Scan for the cell matching the given text and deliver its [x, y] coordinate at center. 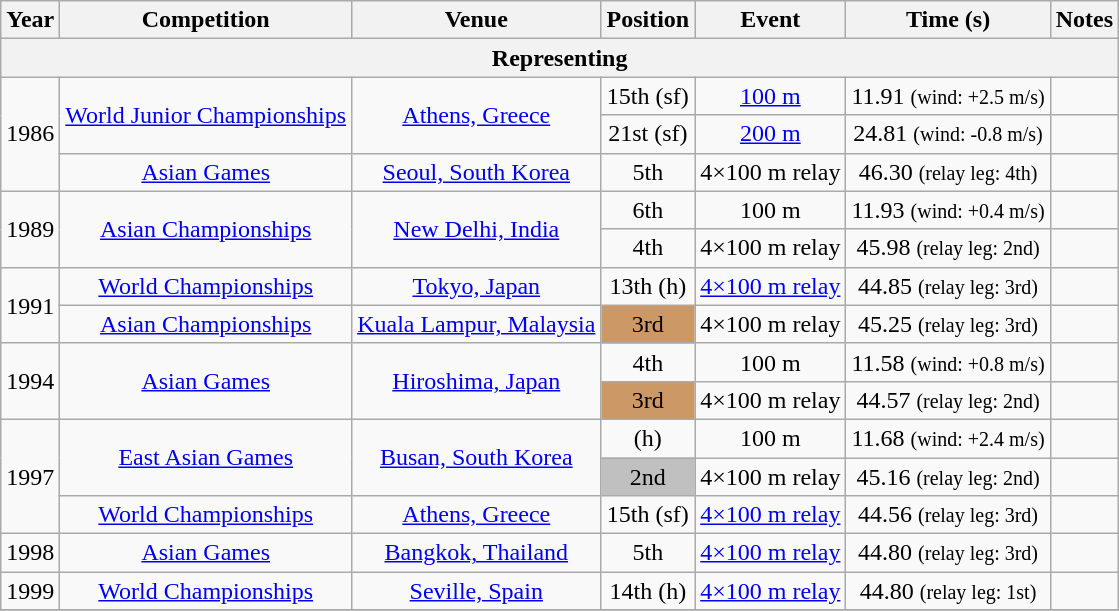
World Junior Championships [206, 115]
East Asian Games [206, 457]
44.85 (relay leg: 3rd) [948, 286]
Representing [560, 58]
44.57 (relay leg: 2nd) [948, 400]
2nd [648, 477]
Busan, South Korea [476, 457]
45.16 (relay leg: 2nd) [948, 477]
11.91 (wind: +2.5 m/s) [948, 96]
6th [648, 210]
Seoul, South Korea [476, 172]
Venue [476, 20]
200 m [770, 134]
14th (h) [648, 591]
Year [30, 20]
Tokyo, Japan [476, 286]
(h) [648, 438]
Time (s) [948, 20]
1998 [30, 553]
Bangkok, Thailand [476, 553]
Hiroshima, Japan [476, 381]
46.30 (relay leg: 4th) [948, 172]
1994 [30, 381]
44.80 (relay leg: 1st) [948, 591]
13th (h) [648, 286]
Notes [1084, 20]
New Delhi, India [476, 229]
Kuala Lampur, Malaysia [476, 324]
Competition [206, 20]
21st (sf) [648, 134]
1986 [30, 134]
45.25 (relay leg: 3rd) [948, 324]
11.58 (wind: +0.8 m/s) [948, 362]
1997 [30, 476]
44.56 (relay leg: 3rd) [948, 515]
Seville, Spain [476, 591]
1999 [30, 591]
1989 [30, 229]
44.80 (relay leg: 3rd) [948, 553]
24.81 (wind: -0.8 m/s) [948, 134]
11.93 (wind: +0.4 m/s) [948, 210]
Event [770, 20]
45.98 (relay leg: 2nd) [948, 248]
Position [648, 20]
11.68 (wind: +2.4 m/s) [948, 438]
1991 [30, 305]
